Identify which cell holds the provided text, then report its [x, y] central coordinate. 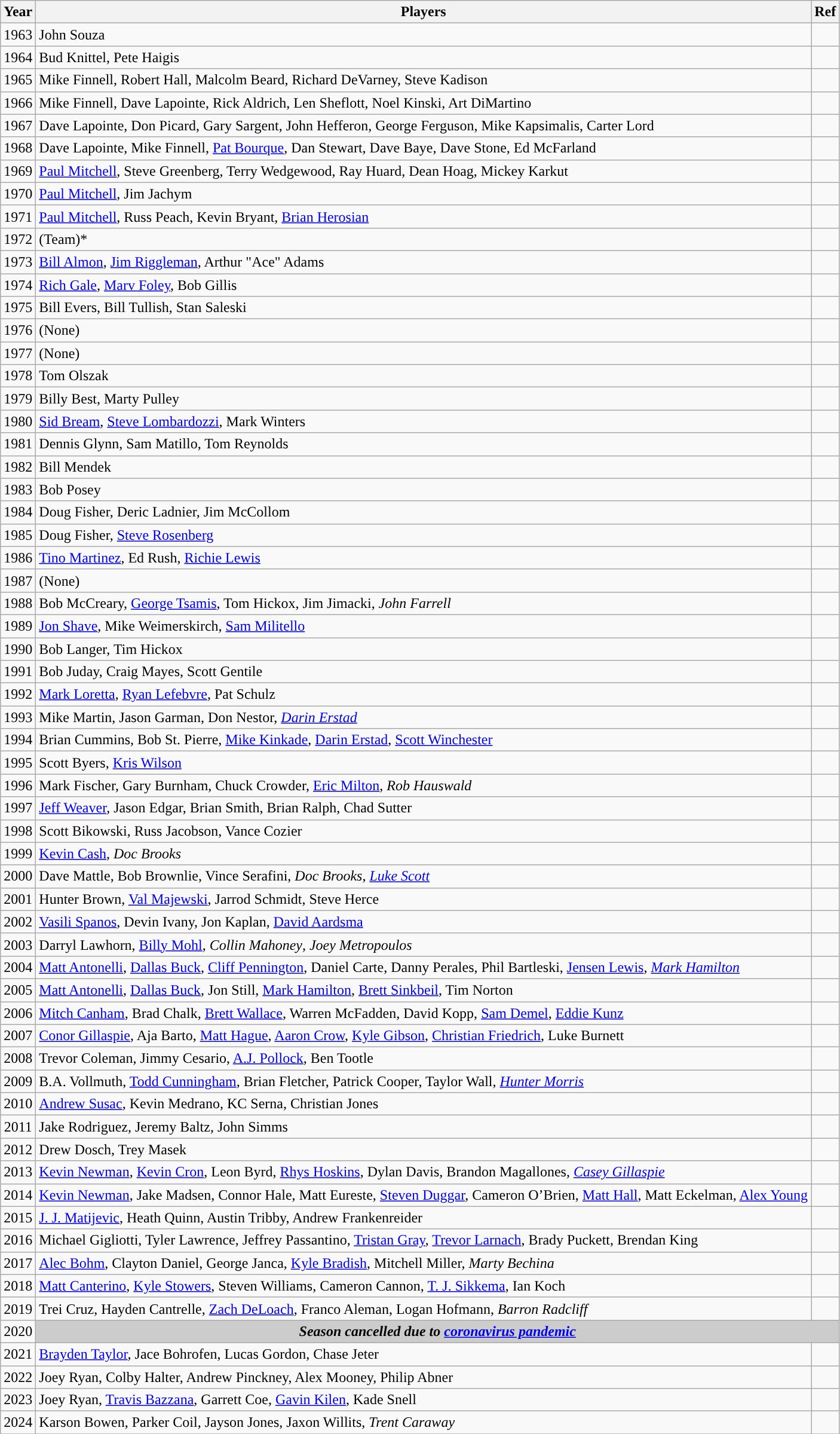
Billy Best, Marty Pulley [424, 399]
2001 [18, 899]
Mike Finnell, Robert Hall, Malcolm Beard, Richard DeVarney, Steve Kadison [424, 80]
1998 [18, 831]
2021 [18, 1354]
(Team)* [424, 239]
1972 [18, 239]
1985 [18, 535]
Jon Shave, Mike Weimerskirch, Sam Militello [424, 626]
Jeff Weaver, Jason Edgar, Brian Smith, Brian Ralph, Chad Sutter [424, 808]
Drew Dosch, Trey Masek [424, 1149]
1991 [18, 672]
Scott Byers, Kris Wilson [424, 763]
1968 [18, 148]
1975 [18, 308]
2003 [18, 944]
Michael Gigliotti, Tyler Lawrence, Jeffrey Passantino, Tristan Gray, Trevor Larnach, Brady Puckett, Brendan King [424, 1240]
Joey Ryan, Colby Halter, Andrew Pinckney, Alex Mooney, Philip Abner [424, 1377]
1980 [18, 421]
2011 [18, 1127]
2012 [18, 1149]
Mitch Canham, Brad Chalk, Brett Wallace, Warren McFadden, David Kopp, Sam Demel, Eddie Kunz [424, 1013]
2019 [18, 1308]
B.A. Vollmuth, Todd Cunningham, Brian Fletcher, Patrick Cooper, Taylor Wall, Hunter Morris [424, 1081]
Matt Antonelli, Dallas Buck, Cliff Pennington, Daniel Carte, Danny Perales, Phil Bartleski, Jensen Lewis, Mark Hamilton [424, 967]
Paul Mitchell, Steve Greenberg, Terry Wedgewood, Ray Huard, Dean Hoag, Mickey Karkut [424, 171]
1976 [18, 331]
Kevin Cash, Doc Brooks [424, 854]
Doug Fisher, Deric Ladnier, Jim McCollom [424, 512]
1983 [18, 490]
Bob McCreary, George Tsamis, Tom Hickox, Jim Jimacki, John Farrell [424, 603]
1970 [18, 194]
Jake Rodriguez, Jeremy Baltz, John Simms [424, 1127]
2022 [18, 1377]
1979 [18, 399]
2013 [18, 1172]
1977 [18, 353]
1963 [18, 35]
2023 [18, 1400]
Bob Juday, Craig Mayes, Scott Gentile [424, 672]
Tino Martinez, Ed Rush, Richie Lewis [424, 558]
Dave Lapointe, Mike Finnell, Pat Bourque, Dan Stewart, Dave Baye, Dave Stone, Ed McFarland [424, 148]
1995 [18, 763]
2016 [18, 1240]
Kevin Newman, Kevin Cron, Leon Byrd, Rhys Hoskins, Dylan Davis, Brandon Magallones, Casey Gillaspie [424, 1172]
Season cancelled due to coronavirus pandemic [437, 1331]
Bob Langer, Tim Hickox [424, 649]
1999 [18, 854]
1992 [18, 695]
1971 [18, 216]
Mike Finnell, Dave Lapointe, Rick Aldrich, Len Sheflott, Noel Kinski, Art DiMartino [424, 103]
1982 [18, 467]
Bob Posey [424, 490]
2008 [18, 1059]
2000 [18, 876]
Paul Mitchell, Jim Jachym [424, 194]
2007 [18, 1036]
1967 [18, 126]
1987 [18, 580]
Brayden Taylor, Jace Bohrofen, Lucas Gordon, Chase Jeter [424, 1354]
1966 [18, 103]
Paul Mitchell, Russ Peach, Kevin Bryant, Brian Herosian [424, 216]
1993 [18, 717]
2006 [18, 1013]
Mike Martin, Jason Garman, Don Nestor, Darin Erstad [424, 717]
Alec Bohm, Clayton Daniel, George Janca, Kyle Bradish, Mitchell Miller, Marty Bechina [424, 1263]
Tom Olszak [424, 376]
1990 [18, 649]
2020 [18, 1331]
Hunter Brown, Val Majewski, Jarrod Schmidt, Steve Herce [424, 899]
Sid Bream, Steve Lombardozzi, Mark Winters [424, 421]
Dave Mattle, Bob Brownlie, Vince Serafini, Doc Brooks, Luke Scott [424, 876]
1973 [18, 262]
Matt Canterino, Kyle Stowers, Steven Williams, Cameron Cannon, T. J. Sikkema, Ian Koch [424, 1286]
Year [18, 12]
Conor Gillaspie, Aja Barto, Matt Hague, Aaron Crow, Kyle Gibson, Christian Friedrich, Luke Burnett [424, 1036]
Joey Ryan, Travis Bazzana, Garrett Coe, Gavin Kilen, Kade Snell [424, 1400]
1964 [18, 57]
Bill Evers, Bill Tullish, Stan Saleski [424, 308]
1988 [18, 603]
Kevin Newman, Jake Madsen, Connor Hale, Matt Eureste, Steven Duggar, Cameron O’Brien, Matt Hall, Matt Eckelman, Alex Young [424, 1195]
Doug Fisher, Steve Rosenberg [424, 535]
Dennis Glynn, Sam Matillo, Tom Reynolds [424, 444]
2004 [18, 967]
Ref [826, 12]
Vasili Spanos, Devin Ivany, Jon Kaplan, David Aardsma [424, 922]
1978 [18, 376]
Mark Loretta, Ryan Lefebvre, Pat Schulz [424, 695]
Brian Cummins, Bob St. Pierre, Mike Kinkade, Darin Erstad, Scott Winchester [424, 740]
1997 [18, 808]
Dave Lapointe, Don Picard, Gary Sargent, John Hefferon, George Ferguson, Mike Kapsimalis, Carter Lord [424, 126]
2014 [18, 1195]
1974 [18, 285]
2002 [18, 922]
John Souza [424, 35]
Matt Antonelli, Dallas Buck, Jon Still, Mark Hamilton, Brett Sinkbeil, Tim Norton [424, 990]
Rich Gale, Marv Foley, Bob Gillis [424, 285]
2010 [18, 1104]
2005 [18, 990]
1996 [18, 785]
1986 [18, 558]
1969 [18, 171]
1984 [18, 512]
Trei Cruz, Hayden Cantrelle, Zach DeLoach, Franco Aleman, Logan Hofmann, Barron Radcliff [424, 1308]
Scott Bikowski, Russ Jacobson, Vance Cozier [424, 831]
Mark Fischer, Gary Burnham, Chuck Crowder, Eric Milton, Rob Hauswald [424, 785]
Karson Bowen, Parker Coil, Jayson Jones, Jaxon Willits, Trent Caraway [424, 1423]
J. J. Matijevic, Heath Quinn, Austin Tribby, Andrew Frankenreider [424, 1218]
1981 [18, 444]
Bill Mendek [424, 467]
Andrew Susac, Kevin Medrano, KC Serna, Christian Jones [424, 1104]
2015 [18, 1218]
1989 [18, 626]
Trevor Coleman, Jimmy Cesario, A.J. Pollock, Ben Tootle [424, 1059]
1965 [18, 80]
Bud Knittel, Pete Haigis [424, 57]
Players [424, 12]
1994 [18, 740]
2024 [18, 1423]
2018 [18, 1286]
Bill Almon, Jim Riggleman, Arthur "Ace" Adams [424, 262]
2017 [18, 1263]
2009 [18, 1081]
Darryl Lawhorn, Billy Mohl, Collin Mahoney, Joey Metropoulos [424, 944]
